Search for the cell housing the specified text and yield its (x, y) center coordinate. 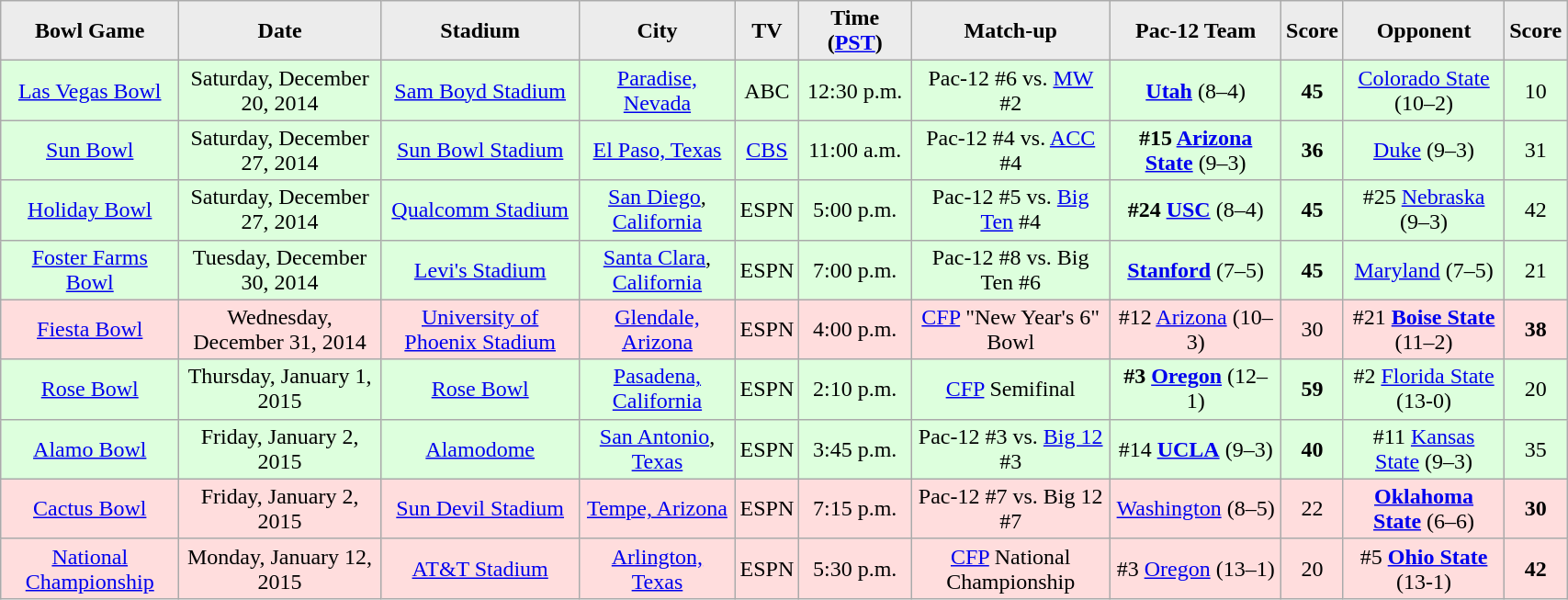
4:00 p.m. (855, 329)
Arlington, Texas (658, 568)
San Antonio, Texas (658, 448)
Match-up (1010, 31)
Oklahoma State (6–6) (1424, 509)
#24 USC (8–4) (1196, 209)
38 (1536, 329)
#14 UCLA (9–3) (1196, 448)
Paradise, Nevada (658, 90)
Fiesta Bowl (90, 329)
Date (280, 31)
Pac-12 #3 vs. Big 12 #3 (1010, 448)
CBS (767, 151)
Utah (8–4) (1196, 90)
59 (1313, 390)
Levi's Stadium (479, 270)
#21 Boise State (11–2) (1424, 329)
35 (1536, 448)
Pac-12 #8 vs. Big Ten #6 (1010, 270)
TV (767, 31)
Duke (9–3) (1424, 151)
#25 Nebraska (9–3) (1424, 209)
Saturday, December 20, 2014 (280, 90)
Qualcomm Stadium (479, 209)
Wednesday, December 31, 2014 (280, 329)
CFP National Championship (1010, 568)
CFP Semifinal (1010, 390)
31 (1536, 151)
2:10 p.m. (855, 390)
7:15 p.m. (855, 509)
#11 Kansas State (9–3) (1424, 448)
11:00 a.m. (855, 151)
Sun Bowl (90, 151)
Alamodome (479, 448)
Alamo Bowl (90, 448)
7:00 p.m. (855, 270)
AT&T Stadium (479, 568)
Washington (8–5) (1196, 509)
Sun Bowl Stadium (479, 151)
10 (1536, 90)
ABC (767, 90)
Colorado State (10–2) (1424, 90)
22 (1313, 509)
Maryland (7–5) (1424, 270)
City (658, 31)
National Championship (90, 568)
University of Phoenix Stadium (479, 329)
#5 Ohio State (13-1) (1424, 568)
Tempe, Arizona (658, 509)
5:00 p.m. (855, 209)
Las Vegas Bowl (90, 90)
Cactus Bowl (90, 509)
21 (1536, 270)
CFP "New Year's 6" Bowl (1010, 329)
San Diego, California (658, 209)
12:30 p.m. (855, 90)
Pac-12 #7 vs. Big 12 #7 (1010, 509)
Opponent (1424, 31)
Thursday, January 1, 2015 (280, 390)
Monday, January 12, 2015 (280, 568)
Foster Farms Bowl (90, 270)
5:30 p.m. (855, 568)
Santa Clara, California (658, 270)
Pac-12 #5 vs. Big Ten #4 (1010, 209)
Sun Devil Stadium (479, 509)
Sam Boyd Stadium (479, 90)
40 (1313, 448)
Glendale, Arizona (658, 329)
#2 Florida State (13-0) (1424, 390)
Tuesday, December 30, 2014 (280, 270)
El Paso, Texas (658, 151)
#15 Arizona State (9–3) (1196, 151)
Pac-12 Team (1196, 31)
Holiday Bowl (90, 209)
3:45 p.m. (855, 448)
#3 Oregon (13–1) (1196, 568)
Pac-12 #4 vs. ACC #4 (1010, 151)
#3 Oregon (12–1) (1196, 390)
Stanford (7–5) (1196, 270)
Stadium (479, 31)
36 (1313, 151)
Time (PST) (855, 31)
Pac-12 #6 vs. MW #2 (1010, 90)
Bowl Game (90, 31)
#12 Arizona (10–3) (1196, 329)
Pasadena, California (658, 390)
